Provide the [X, Y] coordinate of the cell's center where the given text is located.  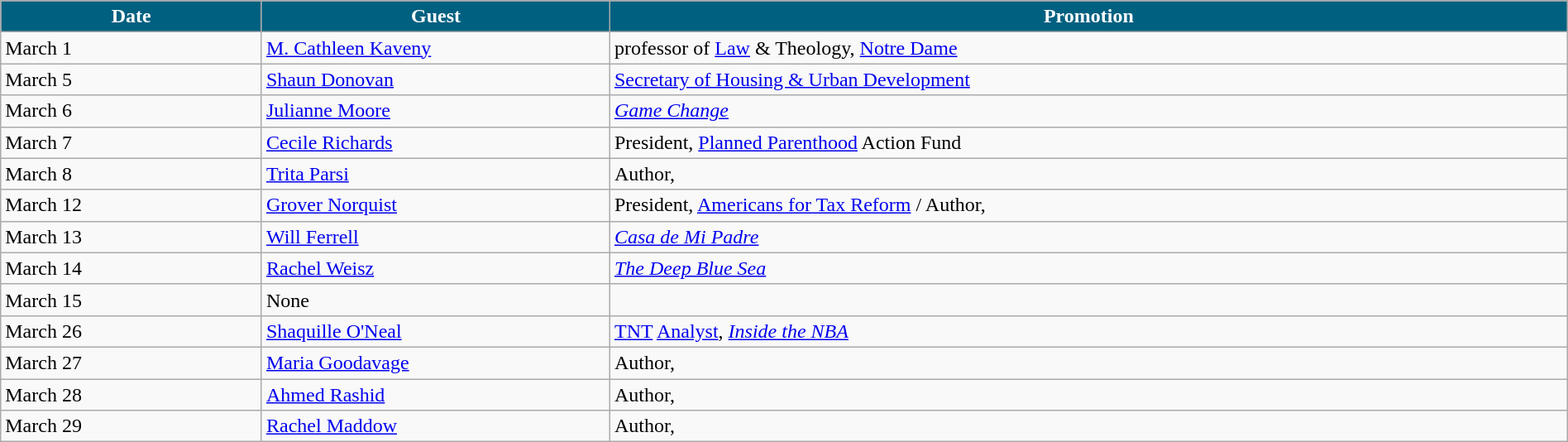
Julianne Moore [435, 111]
TNT Analyst, Inside the NBA [1088, 331]
March 14 [131, 268]
Cecile Richards [435, 142]
March 29 [131, 426]
March 27 [131, 363]
March 12 [131, 205]
professor of Law & Theology, Notre Dame [1088, 48]
Rachel Weisz [435, 268]
March 5 [131, 79]
Casa de Mi Padre [1088, 237]
Guest [435, 17]
March 7 [131, 142]
Maria Goodavage [435, 363]
Date [131, 17]
President, Planned Parenthood Action Fund [1088, 142]
Ahmed Rashid [435, 395]
Secretary of Housing & Urban Development [1088, 79]
March 28 [131, 395]
The Deep Blue Sea [1088, 268]
March 6 [131, 111]
March 8 [131, 174]
Game Change [1088, 111]
Promotion [1088, 17]
March 1 [131, 48]
Shaquille O'Neal [435, 331]
None [435, 300]
Shaun Donovan [435, 79]
M. Cathleen Kaveny [435, 48]
President, Americans for Tax Reform / Author, [1088, 205]
March 15 [131, 300]
March 26 [131, 331]
Rachel Maddow [435, 426]
Grover Norquist [435, 205]
Will Ferrell [435, 237]
March 13 [131, 237]
Trita Parsi [435, 174]
